Output the [X, Y] coordinate of the center of the cell containing the given text.  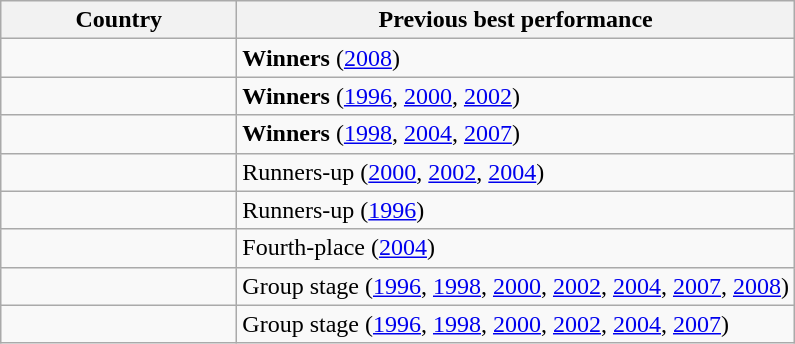
Group stage (1996, 1998, 2000, 2002, 2004, 2007) [516, 324]
Winners (1998, 2004, 2007) [516, 134]
Runners-up (1996) [516, 210]
Winners (2008) [516, 58]
Group stage (1996, 1998, 2000, 2002, 2004, 2007, 2008) [516, 286]
Country [119, 20]
Runners-up (2000, 2002, 2004) [516, 172]
Winners (1996, 2000, 2002) [516, 96]
Fourth-place (2004) [516, 248]
Previous best performance [516, 20]
